Locate the cell with the specified text and output its [X, Y] center coordinate. 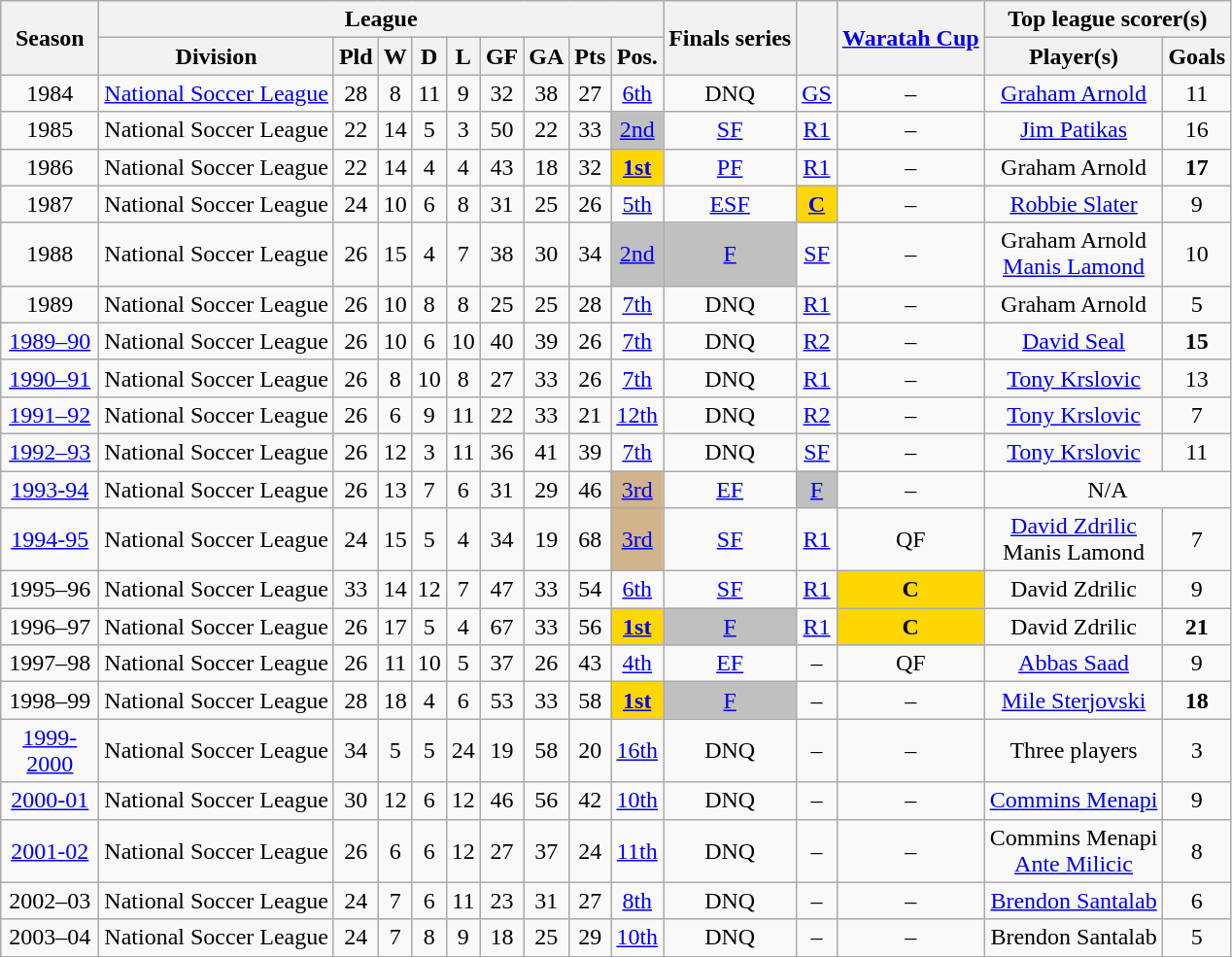
Pts [591, 56]
Commins MenapiAnte Milicic [1074, 851]
GA [546, 56]
Graham ArnoldManis Lamond [1074, 255]
1990–91 [51, 378]
16 [1197, 130]
1984 [51, 93]
David ZdrilicManis Lamond [1074, 540]
1985 [51, 130]
47 [501, 590]
2002–03 [51, 901]
1995–96 [51, 590]
1994-95 [51, 540]
Abbas Saad [1074, 664]
ESF [731, 204]
L [462, 56]
1997–98 [51, 664]
GF [501, 56]
23 [501, 901]
11th [637, 851]
N/A [1108, 489]
20 [591, 750]
2001-02 [51, 851]
2000-01 [51, 801]
67 [501, 627]
1998–99 [51, 701]
Pld [356, 56]
12th [637, 415]
Season [51, 38]
1999-2000 [51, 750]
53 [501, 701]
1993-94 [51, 489]
68 [591, 540]
1987 [51, 204]
1996–97 [51, 627]
1988 [51, 255]
8th [637, 901]
50 [501, 130]
David Seal [1074, 341]
Three players [1074, 750]
1986 [51, 167]
W [394, 56]
PF [731, 167]
Division [217, 56]
Waratah Cup [910, 38]
1991–92 [51, 415]
Mile Sterjovski [1074, 701]
1989–90 [51, 341]
League [381, 19]
1989 [51, 304]
2003–04 [51, 938]
Top league scorer(s) [1108, 19]
40 [501, 341]
Goals [1197, 56]
GS [817, 93]
16th [637, 750]
54 [591, 590]
Pos. [637, 56]
42 [591, 801]
41 [546, 452]
D [429, 56]
Jim Patikas [1074, 130]
5th [637, 204]
4th [637, 664]
1992–93 [51, 452]
Robbie Slater [1074, 204]
Commins Menapi [1074, 801]
Finals series [731, 38]
Player(s) [1074, 56]
36 [501, 452]
